Output the (x, y) coordinate of the center of the cell containing the given text.  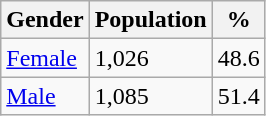
Male (45, 96)
Population (150, 20)
Female (45, 58)
Gender (45, 20)
51.4 (238, 96)
1,085 (150, 96)
1,026 (150, 58)
48.6 (238, 58)
% (238, 20)
